Search for the cell housing the specified text and yield its (x, y) center coordinate. 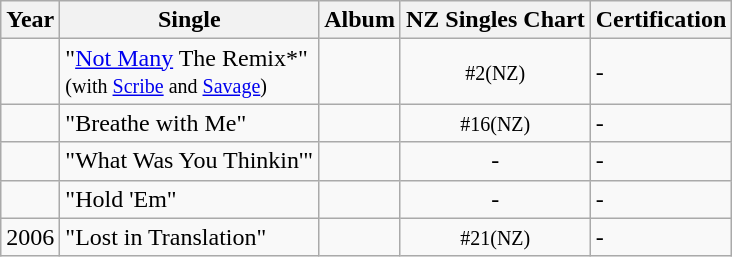
Certification (661, 20)
"Not Many The Remix*"(with Scribe and Savage) (190, 72)
Single (190, 20)
#2(NZ) (495, 72)
#16(NZ) (495, 123)
Album (360, 20)
Year (30, 20)
NZ Singles Chart (495, 20)
2006 (30, 237)
"Breathe with Me" (190, 123)
"Lost in Translation" (190, 237)
"What Was You Thinkin'" (190, 161)
#21(NZ) (495, 237)
"Hold 'Em" (190, 199)
